From the cell containing the given text, extract its center point as [x, y] coordinate. 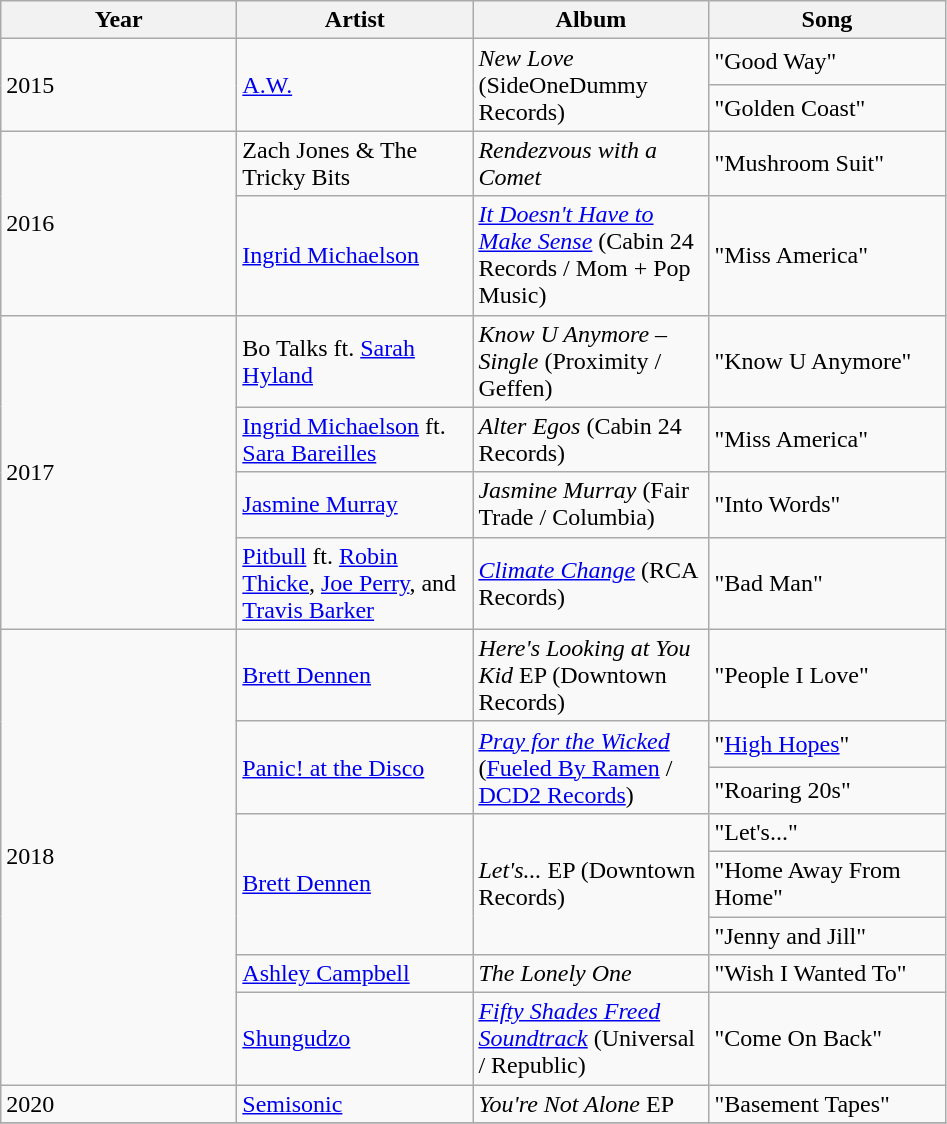
"Mushroom Suit" [827, 164]
2018 [119, 856]
"Home Away From Home" [827, 884]
2016 [119, 223]
Pray for the Wicked (Fueled By Ramen / DCD2 Records) [591, 767]
Song [827, 20]
Album [591, 20]
Fifty Shades Freed Soundtrack (Universal / Republic) [591, 1039]
"Roaring 20s" [827, 790]
You're Not Alone EP [591, 1104]
Artist [355, 20]
Ashley Campbell [355, 974]
"Come On Back" [827, 1039]
A.W. [355, 85]
"People I Love" [827, 675]
"Jenny and Jill" [827, 935]
Jasmine Murray (Fair Trade / Columbia) [591, 504]
It Doesn't Have to Make Sense (Cabin 24 Records / Mom + Pop Music) [591, 256]
Panic! at the Disco [355, 767]
"Know U Anymore" [827, 361]
Bo Talks ft. Sarah Hyland [355, 361]
Here's Looking at You Kid EP (Downtown Records) [591, 675]
Alter Egos (Cabin 24 Records) [591, 440]
Shungudzo [355, 1039]
Ingrid Michaelson ft. Sara Bareilles [355, 440]
Zach Jones & The Tricky Bits [355, 164]
Year [119, 20]
"Wish I Wanted To" [827, 974]
Rendezvous with a Comet [591, 164]
"Basement Tapes" [827, 1104]
2015 [119, 85]
Jasmine Murray [355, 504]
"Bad Man" [827, 583]
The Lonely One [591, 974]
Semisonic [355, 1104]
New Love (SideOneDummy Records) [591, 85]
Ingrid Michaelson [355, 256]
"Into Words" [827, 504]
Know U Anymore – Single (Proximity / Geffen) [591, 361]
"High Hopes" [827, 744]
"Let's..." [827, 832]
Pitbull ft. Robin Thicke, Joe Perry, and Travis Barker [355, 583]
"Golden Coast" [827, 108]
2020 [119, 1104]
"Good Way" [827, 62]
2017 [119, 472]
Climate Change (RCA Records) [591, 583]
Let's... EP (Downtown Records) [591, 884]
